Extract the (x, y) coordinate from the center of the cell holding the provided text.  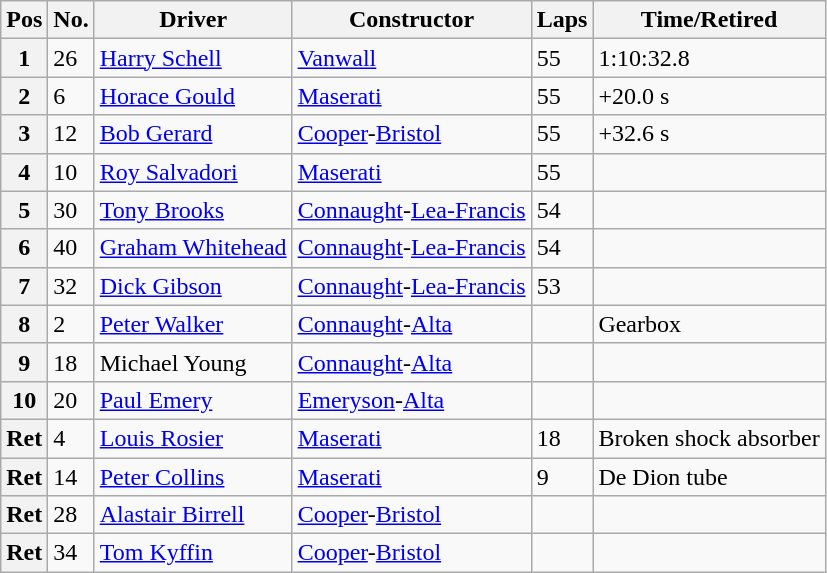
1:10:32.8 (709, 58)
Peter Collins (193, 477)
1 (24, 58)
14 (71, 477)
Gearbox (709, 324)
+32.6 s (709, 134)
20 (71, 400)
Harry Schell (193, 58)
Vanwall (412, 58)
Louis Rosier (193, 438)
Constructor (412, 20)
Horace Gould (193, 96)
12 (71, 134)
Roy Salvadori (193, 172)
32 (71, 286)
53 (562, 286)
5 (24, 210)
Graham Whitehead (193, 248)
Paul Emery (193, 400)
34 (71, 553)
28 (71, 515)
Alastair Birrell (193, 515)
No. (71, 20)
Bob Gerard (193, 134)
Pos (24, 20)
26 (71, 58)
Tom Kyffin (193, 553)
Michael Young (193, 362)
Laps (562, 20)
3 (24, 134)
Dick Gibson (193, 286)
Emeryson-Alta (412, 400)
Broken shock absorber (709, 438)
De Dion tube (709, 477)
Peter Walker (193, 324)
Time/Retired (709, 20)
7 (24, 286)
30 (71, 210)
40 (71, 248)
8 (24, 324)
Driver (193, 20)
+20.0 s (709, 96)
Tony Brooks (193, 210)
